Scan for the cell matching the given text and deliver its (x, y) coordinate at center. 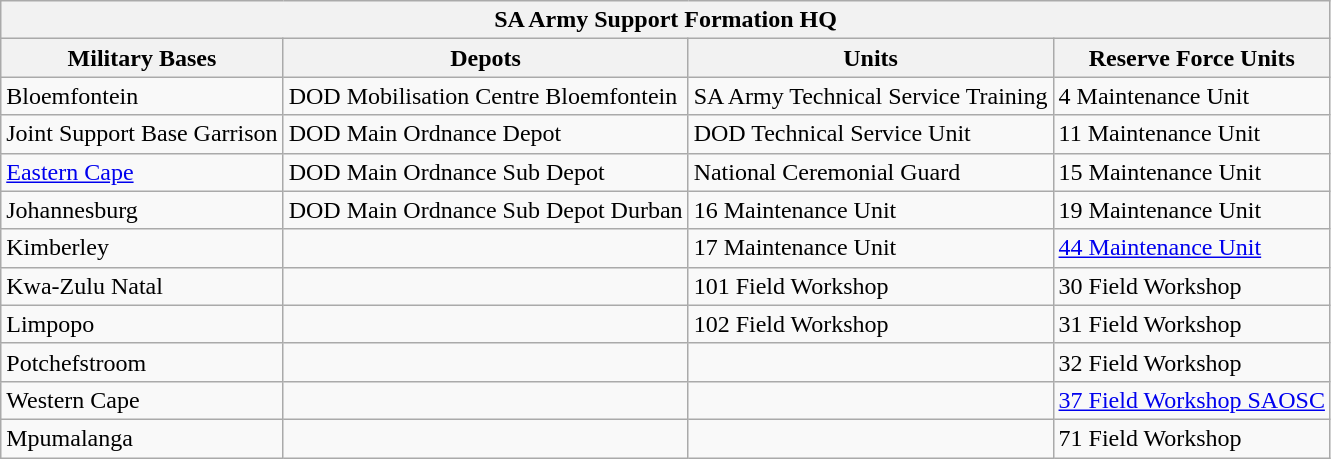
Potchefstroom (142, 362)
Eastern Cape (142, 172)
44 Maintenance Unit (1192, 248)
Limpopo (142, 324)
DOD Main Ordnance Depot (486, 134)
37 Field Workshop SAOSC (1192, 400)
11 Maintenance Unit (1192, 134)
4 Maintenance Unit (1192, 96)
19 Maintenance Unit (1192, 210)
Johannesburg (142, 210)
Western Cape (142, 400)
DOD Main Ordnance Sub Depot (486, 172)
30 Field Workshop (1192, 286)
National Ceremonial Guard (870, 172)
15 Maintenance Unit (1192, 172)
Kimberley (142, 248)
101 Field Workshop (870, 286)
DOD Technical Service Unit (870, 134)
Bloemfontein (142, 96)
Depots (486, 58)
Reserve Force Units (1192, 58)
Military Bases (142, 58)
Units (870, 58)
DOD Main Ordnance Sub Depot Durban (486, 210)
Mpumalanga (142, 438)
SA Army Support Formation HQ (666, 20)
SA Army Technical Service Training (870, 96)
102 Field Workshop (870, 324)
16 Maintenance Unit (870, 210)
DOD Mobilisation Centre Bloemfontein (486, 96)
31 Field Workshop (1192, 324)
71 Field Workshop (1192, 438)
32 Field Workshop (1192, 362)
17 Maintenance Unit (870, 248)
Kwa-Zulu Natal (142, 286)
Joint Support Base Garrison (142, 134)
